Detect which cell encompasses the target text, then output its [X, Y] center coordinate. 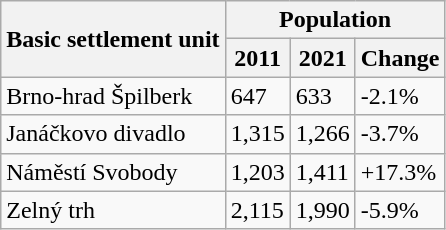
+17.3% [400, 172]
Brno-hrad Špilberk [113, 96]
2,115 [258, 210]
Zelný trh [113, 210]
633 [322, 96]
-2.1% [400, 96]
Population [335, 20]
Change [400, 58]
-5.9% [400, 210]
1,990 [322, 210]
2011 [258, 58]
Náměstí Svobody [113, 172]
647 [258, 96]
2021 [322, 58]
1,266 [322, 134]
-3.7% [400, 134]
Janáčkovo divadlo [113, 134]
Basic settlement unit [113, 39]
1,203 [258, 172]
1,315 [258, 134]
1,411 [322, 172]
